Return (X, Y) of the center of cell containing provided text 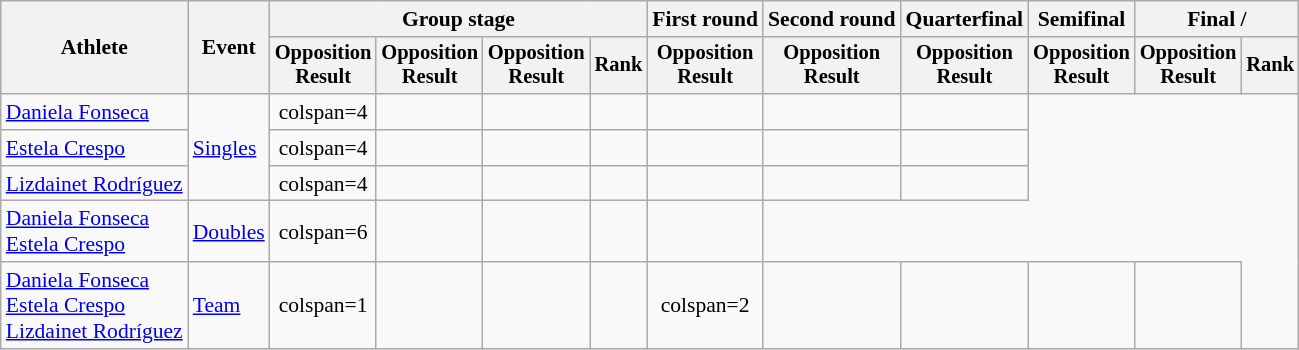
Singles (229, 148)
Second round (832, 19)
Team (229, 306)
Lizdainet Rodríguez (94, 184)
Event (229, 48)
colspan=2 (705, 306)
Daniela FonsecaEstela Crespo (94, 232)
Daniela FonsecaEstela CrespoLizdainet Rodríguez (94, 306)
Athlete (94, 48)
Doubles (229, 232)
colspan=1 (324, 306)
Quarterfinal (965, 19)
Semifinal (1082, 19)
colspan=6 (324, 232)
Group stage (458, 19)
Daniela Fonseca (94, 112)
Estela Crespo (94, 148)
Final / (1217, 19)
First round (705, 19)
